Provide the (x, y) coordinate of the cell's center where the given text is located.  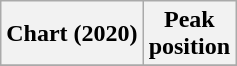
Chart (2020) (72, 34)
Peak position (189, 34)
